Find where the given text appears and provide that cell's center as [X, Y] coordinate. 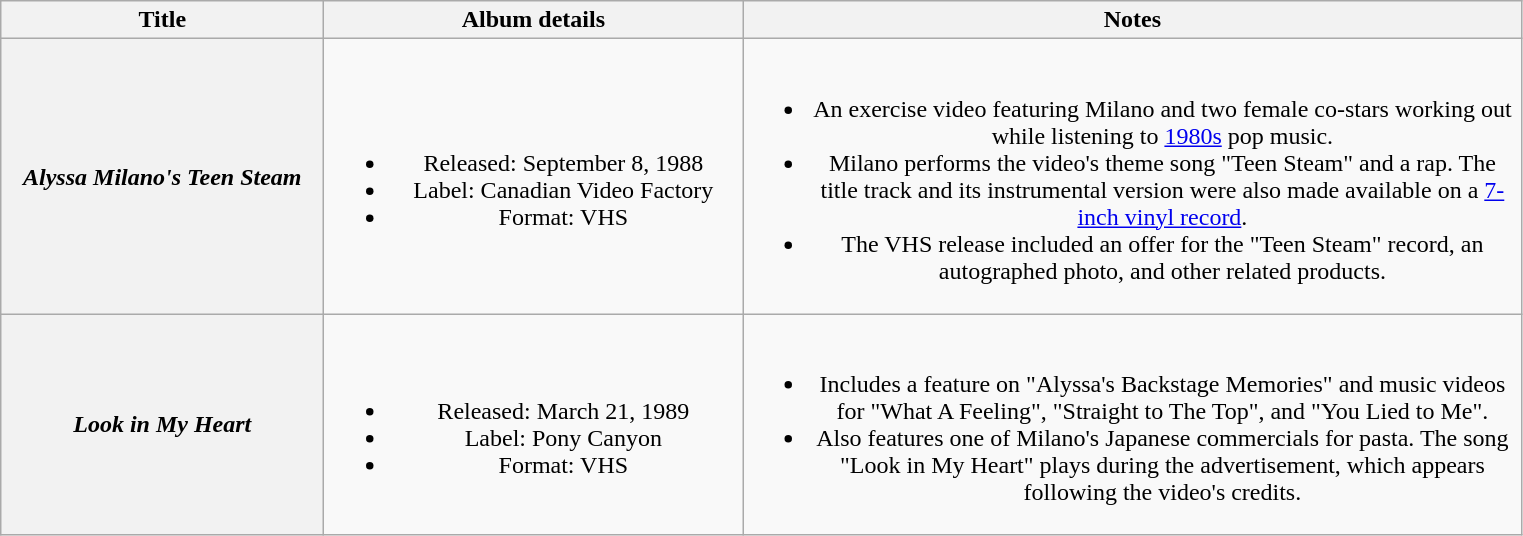
Alyssa Milano's Teen Steam [162, 176]
Title [162, 20]
Look in My Heart [162, 424]
Released: March 21, 1989Label: Pony CanyonFormat: VHS [534, 424]
Notes [1132, 20]
Released: September 8, 1988Label: Canadian Video FactoryFormat: VHS [534, 176]
Album details [534, 20]
